Search for the cell housing the specified text and yield its [X, Y] center coordinate. 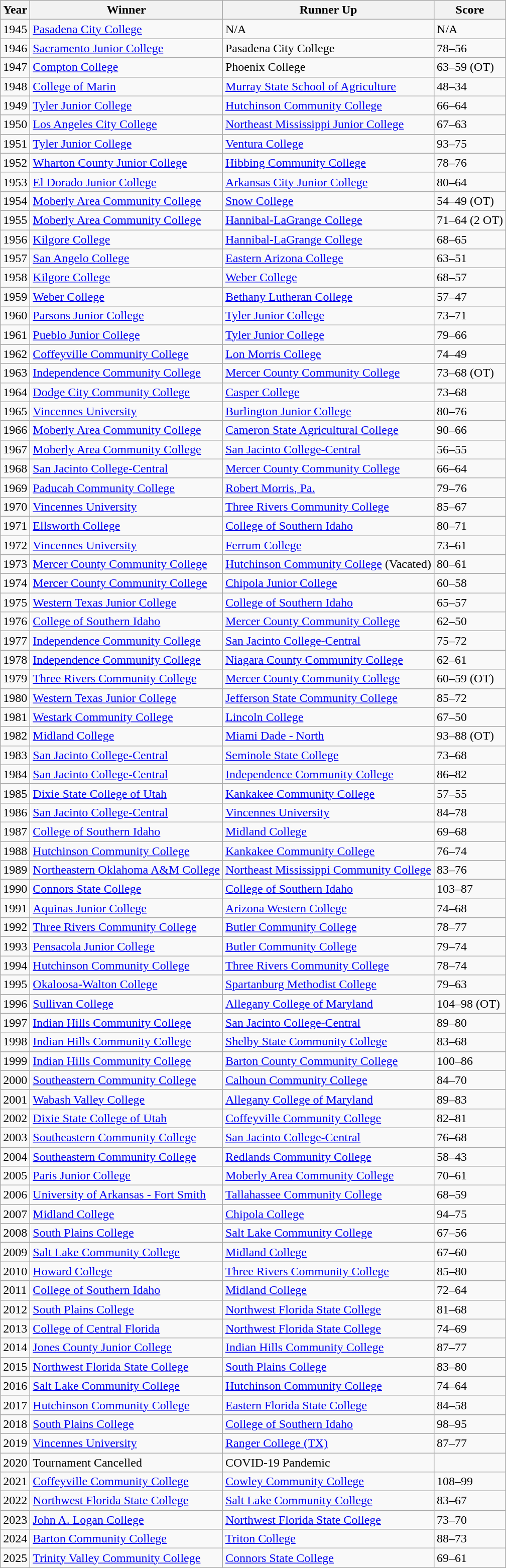
62–61 [470, 660]
Barton County Community College [328, 1061]
2010 [15, 1271]
Calhoun Community College [328, 1080]
84–78 [470, 812]
1998 [15, 1042]
2017 [15, 1405]
San Angelo College [126, 259]
2018 [15, 1424]
56–55 [470, 449]
2001 [15, 1099]
1973 [15, 564]
2016 [15, 1386]
Wabash Valley College [126, 1099]
Sullivan College [126, 1004]
Chipola College [328, 1214]
Ranger College (TX) [328, 1443]
1968 [15, 468]
79–76 [470, 488]
Northeast Mississippi Junior College [328, 125]
1994 [15, 966]
2023 [15, 1520]
Niagara County Community College [328, 660]
78–77 [470, 927]
Westark Community College [126, 717]
Tallahassee Community College [328, 1195]
73–68 (OT) [470, 373]
1996 [15, 1004]
1984 [15, 774]
60–58 [470, 583]
2020 [15, 1463]
54–49 (OT) [470, 201]
Redlands Community College [328, 1156]
COVID-19 Pandemic [328, 1463]
100–86 [470, 1061]
2005 [15, 1176]
Snow College [328, 201]
98–95 [470, 1424]
76–74 [470, 851]
73–61 [470, 545]
83–76 [470, 870]
93–75 [470, 144]
67–60 [470, 1252]
1999 [15, 1061]
1959 [15, 297]
1983 [15, 755]
2015 [15, 1367]
1979 [15, 679]
Los Angeles City College [126, 125]
2004 [15, 1156]
83–80 [470, 1367]
2000 [15, 1080]
1989 [15, 870]
2024 [15, 1539]
1978 [15, 660]
1972 [15, 545]
1953 [15, 182]
1987 [15, 831]
73–70 [470, 1520]
2014 [15, 1348]
89–80 [470, 1023]
1995 [15, 985]
Ventura College [328, 144]
79–63 [470, 985]
93–88 (OT) [470, 736]
Paris Junior College [126, 1176]
103–87 [470, 889]
Paducah Community College [126, 488]
Bethany Lutheran College [328, 297]
74–49 [470, 354]
1985 [15, 793]
67–56 [470, 1233]
1966 [15, 430]
1974 [15, 583]
1981 [15, 717]
1949 [15, 105]
2009 [15, 1252]
81–68 [470, 1309]
2007 [15, 1214]
1992 [15, 927]
1960 [15, 316]
68–59 [470, 1195]
Cowley Community College [328, 1482]
84–58 [470, 1405]
48–34 [470, 86]
Arkansas City Junior College [328, 182]
1993 [15, 946]
80–61 [470, 564]
89–83 [470, 1099]
1986 [15, 812]
Tournament Cancelled [126, 1463]
1956 [15, 239]
Dodge City Community College [126, 392]
Score [470, 10]
1967 [15, 449]
1971 [15, 526]
76–68 [470, 1137]
2006 [15, 1195]
2003 [15, 1137]
65–57 [470, 602]
1948 [15, 86]
Eastern Arizona College [328, 259]
1976 [15, 622]
63–51 [470, 259]
68–65 [470, 239]
Robert Morris, Pa. [328, 488]
71–64 (2 OT) [470, 220]
1952 [15, 163]
Shelby State Community College [328, 1042]
2022 [15, 1501]
104–98 (OT) [470, 1004]
Aquinas Junior College [126, 908]
80–71 [470, 526]
1988 [15, 851]
80–76 [470, 411]
73–71 [470, 316]
Wharton County Junior College [126, 163]
Chipola Junior College [328, 583]
74–69 [470, 1329]
Hibbing Community College [328, 163]
1975 [15, 602]
88–73 [470, 1539]
Barton Community College [126, 1539]
Jefferson State Community College [328, 698]
2019 [15, 1443]
63–59 (OT) [470, 67]
Casper College [328, 392]
83–67 [470, 1501]
1946 [15, 48]
2021 [15, 1482]
Murray State School of Agriculture [328, 86]
Pensacola Junior College [126, 946]
82–81 [470, 1118]
2013 [15, 1329]
67–63 [470, 125]
85–72 [470, 698]
108–99 [470, 1482]
78–76 [470, 163]
Ferrum College [328, 545]
69–68 [470, 831]
Cameron State Agricultural College [328, 430]
94–75 [470, 1214]
57–47 [470, 297]
80–64 [470, 182]
Hutchinson Community College (Vacated) [328, 564]
1957 [15, 259]
Triton College [328, 1539]
1963 [15, 373]
78–74 [470, 966]
2025 [15, 1558]
78–56 [470, 48]
Miami Dade - North [328, 736]
69–61 [470, 1558]
1982 [15, 736]
Ellsworth College [126, 526]
79–66 [470, 335]
Lon Morris College [328, 354]
Lincoln College [328, 717]
79–74 [470, 946]
Okaloosa-Walton College [126, 985]
Burlington Junior College [328, 411]
Pueblo Junior College [126, 335]
84–70 [470, 1080]
Trinity Valley Community College [126, 1558]
Eastern Florida State College [328, 1405]
Jones County Junior College [126, 1348]
Phoenix College [328, 67]
Parsons Junior College [126, 316]
60–59 (OT) [470, 679]
1977 [15, 641]
College of Marin [126, 86]
1954 [15, 201]
85–67 [470, 507]
75–72 [470, 641]
Northeastern Oklahoma A&M College [126, 870]
Seminole State College [328, 755]
1990 [15, 889]
El Dorado Junior College [126, 182]
Compton College [126, 67]
John A. Logan College [126, 1520]
2012 [15, 1309]
2002 [15, 1118]
1950 [15, 125]
67–50 [470, 717]
85–80 [470, 1271]
1945 [15, 29]
Northeast Mississippi Community College [328, 870]
90–66 [470, 430]
University of Arkansas - Fort Smith [126, 1195]
1958 [15, 278]
Arizona Western College [328, 908]
74–64 [470, 1386]
1961 [15, 335]
1969 [15, 488]
57–55 [470, 793]
Winner [126, 10]
72–64 [470, 1290]
Sacramento Junior College [126, 48]
2011 [15, 1290]
1997 [15, 1023]
1970 [15, 507]
70–61 [470, 1176]
62–50 [470, 622]
1965 [15, 411]
Howard College [126, 1271]
Year [15, 10]
1964 [15, 392]
1955 [15, 220]
86–82 [470, 774]
58–43 [470, 1156]
1980 [15, 698]
Spartanburg Methodist College [328, 985]
1991 [15, 908]
College of Central Florida [126, 1329]
83–68 [470, 1042]
2008 [15, 1233]
1951 [15, 144]
68–57 [470, 278]
74–68 [470, 908]
1962 [15, 354]
Runner Up [328, 10]
1947 [15, 67]
